Scan for the cell matching the given text and deliver its (X, Y) coordinate at center. 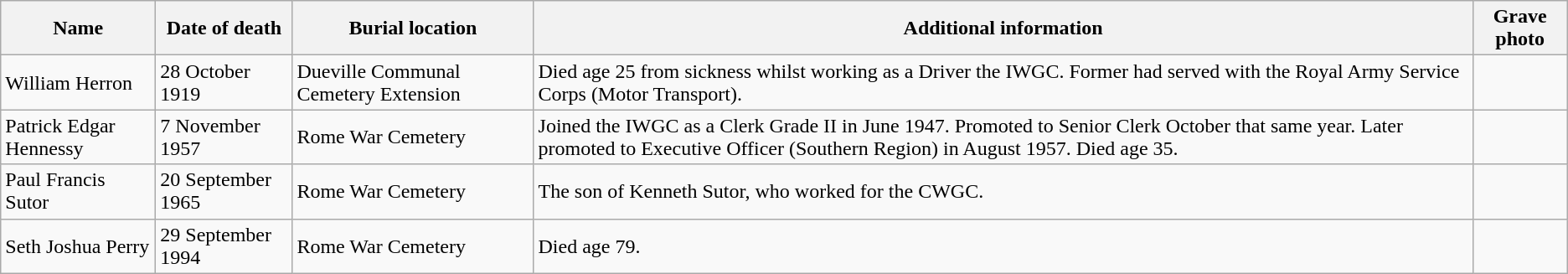
Date of death (224, 28)
The son of Kenneth Sutor, who worked for the CWGC. (1003, 191)
William Herron (79, 82)
Seth Joshua Perry (79, 246)
Died age 79. (1003, 246)
Patrick Edgar Hennessy (79, 137)
Died age 25 from sickness whilst working as a Driver the IWGC. Former had served with the Royal Army Service Corps (Motor Transport). (1003, 82)
20 September 1965 (224, 191)
7 November 1957 (224, 137)
Grave photo (1519, 28)
Dueville Communal Cemetery Extension (413, 82)
28 October 1919 (224, 82)
Burial location (413, 28)
Name (79, 28)
29 September 1994 (224, 246)
Paul Francis Sutor (79, 191)
Additional information (1003, 28)
